Search for the cell housing the specified text and yield its [X, Y] center coordinate. 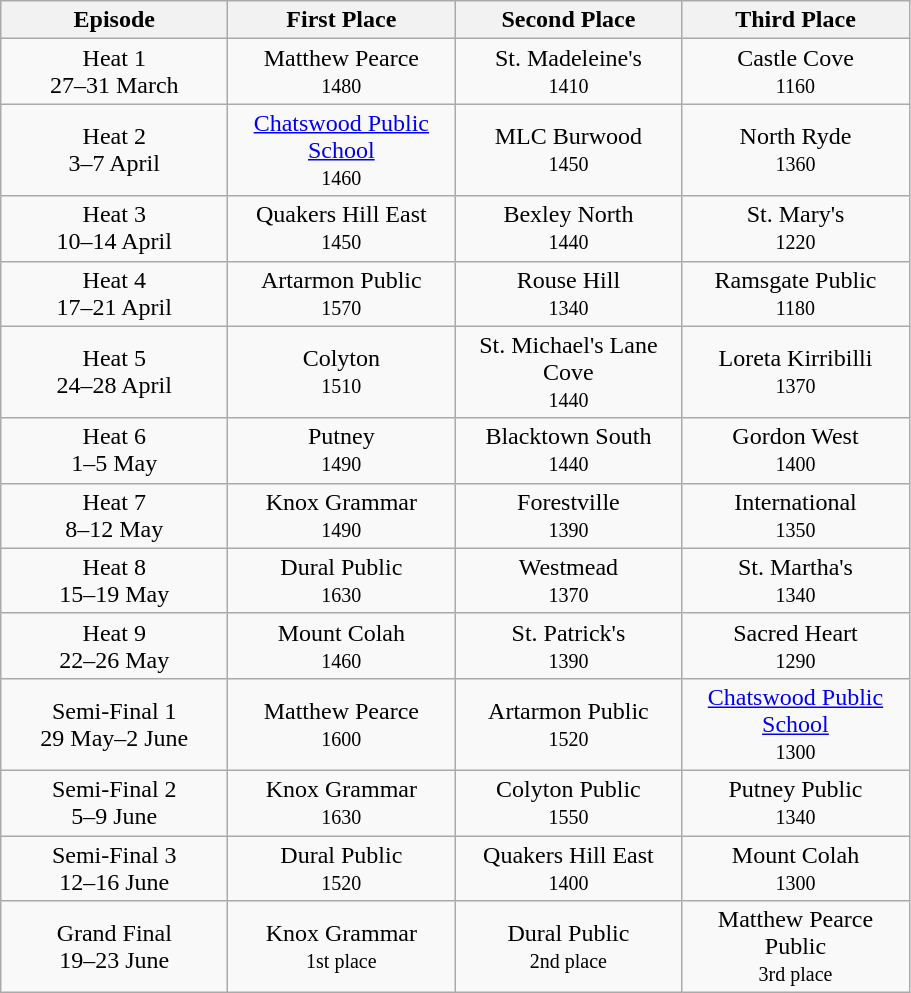
Heat 23–7 April [114, 150]
Dural Public1520 [342, 868]
MLC Burwood1450 [568, 150]
Matthew Pearce1480 [342, 72]
International1350 [796, 516]
Ramsgate Public1180 [796, 294]
Mount Colah1460 [342, 646]
St. Patrick's1390 [568, 646]
Castle Cove1160 [796, 72]
Mount Colah1300 [796, 868]
Forestville1390 [568, 516]
Heat 127–31 March [114, 72]
St. Martha's1340 [796, 580]
St. Mary's1220 [796, 228]
Gordon West1400 [796, 450]
Colyton Public1550 [568, 802]
Dural Public2nd place [568, 947]
Heat 61–5 May [114, 450]
Matthew Pearce Public3rd place [796, 947]
Semi-Final 312–16 June [114, 868]
Artarmon Public1570 [342, 294]
St. Michael's Lane Cove1440 [568, 372]
Heat 78–12 May [114, 516]
Rouse Hill1340 [568, 294]
Dural Public1630 [342, 580]
Loreta Kirribilli1370 [796, 372]
Heat 310–14 April [114, 228]
Westmead1370 [568, 580]
Knox Grammar1630 [342, 802]
Putney1490 [342, 450]
Semi-Final 129 May–2 June [114, 724]
St. Madeleine's1410 [568, 72]
Knox Grammar1st place [342, 947]
Heat 815–19 May [114, 580]
Second Place [568, 20]
Episode [114, 20]
Sacred Heart1290 [796, 646]
Quakers Hill East1450 [342, 228]
North Ryde1360 [796, 150]
Semi-Final 25–9 June [114, 802]
Third Place [796, 20]
Grand Final19–23 June [114, 947]
Putney Public1340 [796, 802]
Quakers Hill East1400 [568, 868]
Matthew Pearce1600 [342, 724]
Heat 524–28 April [114, 372]
Colyton1510 [342, 372]
Heat 922–26 May [114, 646]
Blacktown South1440 [568, 450]
Knox Grammar1490 [342, 516]
Bexley North1440 [568, 228]
First Place [342, 20]
Chatswood Public School1300 [796, 724]
Heat 417–21 April [114, 294]
Artarmon Public1520 [568, 724]
Chatswood Public School1460 [342, 150]
